Determine the [x, y] coordinate at the center of the cell enclosing the given text.  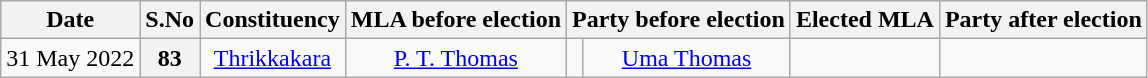
83 [170, 58]
Thrikkakara [273, 58]
Party after election [1043, 20]
Constituency [273, 20]
S.No [170, 20]
P. T. Thomas [456, 58]
Date [70, 20]
Party before election [679, 20]
31 May 2022 [70, 58]
Uma Thomas [687, 58]
MLA before election [456, 20]
Elected MLA [864, 20]
